Find where the given text appears and provide that cell's center as (x, y) coordinate. 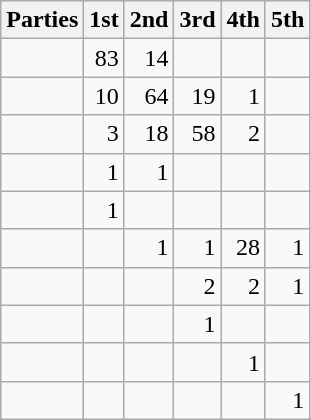
2nd (149, 20)
28 (243, 248)
64 (149, 96)
58 (198, 134)
5th (287, 20)
14 (149, 58)
19 (198, 96)
Parties (42, 20)
18 (149, 134)
3rd (198, 20)
3 (104, 134)
1st (104, 20)
10 (104, 96)
4th (243, 20)
83 (104, 58)
